Search for the cell housing the specified text and yield its (X, Y) center coordinate. 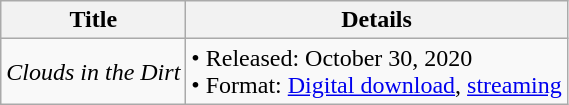
• Released: October 30, 2020• Format: Digital download, streaming (376, 72)
Clouds in the Dirt (94, 72)
Details (376, 20)
Title (94, 20)
